Provide the (X, Y) coordinate of the cell's center where the given text is located.  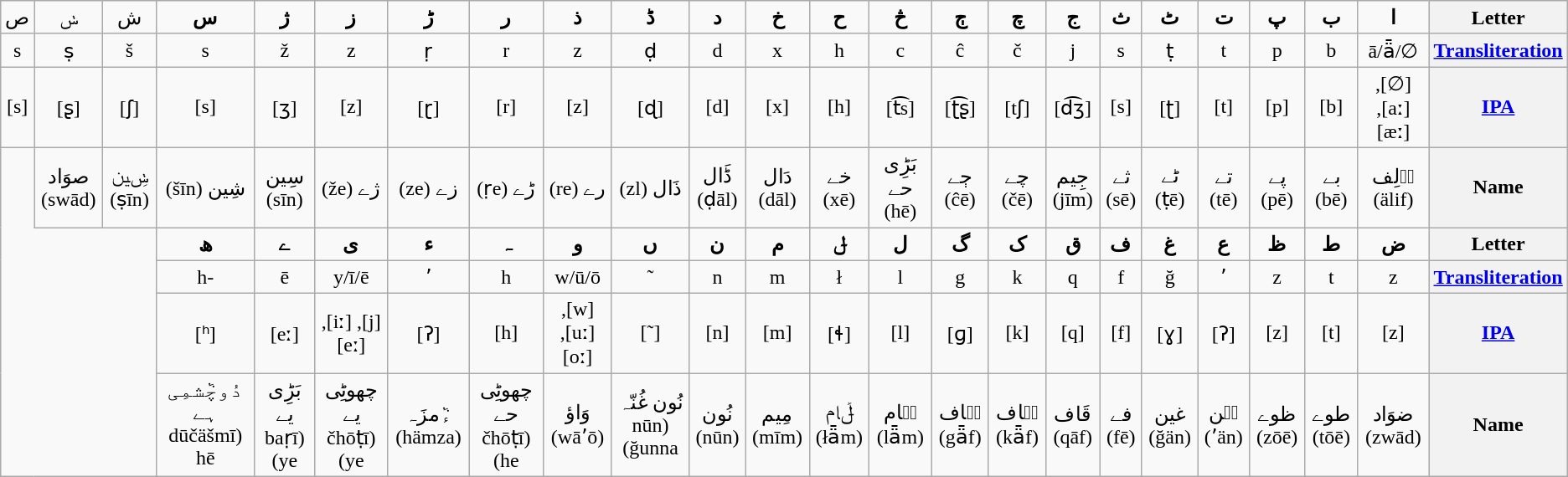
ق (1072, 244)
ݭ (69, 18)
قَاف (qāf) (1072, 425)
سِین (sīn) (285, 187)
پ (1277, 18)
č (1017, 50)
ط (1332, 244)
زے (ze) (429, 187)
کٞاف (kǟf) (1017, 425)
[l] (900, 333)
[ʂ] (69, 107)
j (1072, 50)
چھوٹِی حے (čhōṭī he) (506, 425)
ݭِین (ṣīn) (129, 187)
[ɬ] (839, 333)
ف (1121, 244)
[∅], [aː], [æː] (1394, 107)
∅/ā/ǟ (1394, 50)
[tʃ] (1017, 107)
ٹ (1169, 18)
گ (960, 244)
[f] (1121, 333)
ṣ (69, 50)
-h (205, 277)
ݪ (839, 244)
[ɖ] (650, 107)
ğ (1169, 277)
ح (839, 18)
ضوَاد (zwād) (1394, 425)
[ɡ] (960, 333)
ءٞمزَہ (hämza) (429, 425)
[d͡ʒ] (1072, 107)
r (506, 50)
w/ū/ō (578, 277)
ڄ (960, 18)
q (1072, 277)
[j], [iː], [eː] (351, 333)
p (1277, 50)
ڑ (429, 18)
k (1017, 277)
خے (xē) (839, 187)
[t͡s] (900, 107)
ژے (že) (351, 187)
ت (1224, 18)
ء (429, 244)
ہ (506, 244)
y/ī/ē (351, 277)
n (718, 277)
بَڑِی حے (hē) (900, 187)
ا (1394, 18)
ث (1121, 18)
غین (ğän) (1169, 425)
˜ (650, 277)
ے (285, 244)
ڄے (ĉē) (960, 187)
بَڑِی یے (baṛī ye) (285, 425)
[r] (506, 107)
[ʈ] (1169, 107)
ݪٞام (łǟm) (839, 425)
c (900, 50)
b (1332, 50)
[b] (1332, 107)
g (960, 277)
خ (777, 18)
ḍ (650, 50)
فے (fē) (1121, 425)
مِیم (mīm) (777, 425)
و (578, 244)
[m] (777, 333)
ذَال (zl) (650, 187)
ی (351, 244)
چے (čē) (1017, 187)
ž (285, 50)
[w], [uː], [oː] (578, 333)
عٞن (ʼän) (1224, 425)
[p] (1277, 107)
x (777, 50)
[d] (718, 107)
ظ (1277, 244)
[ɣ] (1169, 333)
l (900, 277)
[˜] (650, 333)
چ (1017, 18)
تے (tē) (1224, 187)
ژ (285, 18)
ں (650, 244)
طوے (tōē) (1332, 425)
ز (351, 18)
ṭ (1169, 50)
ن (718, 244)
د (718, 18)
نُون (nūn) (718, 425)
ثے (sē) (1121, 187)
س (205, 18)
ج (1072, 18)
ĉ (960, 50)
نُون غُنّہ (nūn ğunna) (650, 425)
[ɽ] (429, 107)
ڈ (650, 18)
[ʰ] (205, 333)
غ (1169, 244)
d (718, 50)
څ (900, 18)
[eː] (285, 333)
[x] (777, 107)
رے (re) (578, 187)
بے (bē) (1332, 187)
صوَاد (swād) (69, 187)
لٞام (lǟm) (900, 425)
š (129, 50)
دُوچٞشمِی ہے (dūčäšmī hē (205, 425)
[ʈ͡ʂ] (960, 107)
ł (839, 277)
ē (285, 277)
ل (900, 244)
ک (1017, 244)
م (777, 244)
ض (1394, 244)
ش (129, 18)
ع (1224, 244)
وَاؤ (wāʼō) (578, 425)
ṛ (429, 50)
m (777, 277)
[ʒ] (285, 107)
ذ (578, 18)
گٞاف (gǟf) (960, 425)
ظوے (zōē) (1277, 425)
[ʃ] (129, 107)
اٞلِف (älif) (1394, 187)
شِین (šīn) (205, 187)
ص (18, 18)
ٹے (ṭē) (1169, 187)
پے (pē) (1277, 187)
ڑے (ṛe) (506, 187)
ب (1332, 18)
چھوٹِی یے (čhōṭī ye) (351, 425)
ر (506, 18)
f (1121, 277)
دَال (dāl) (777, 187)
ھ (205, 244)
[k] (1017, 333)
[q] (1072, 333)
ڈَال (ḍāl) (718, 187)
[n] (718, 333)
جِیم (jīm) (1072, 187)
